Capture the cell that displays the provided text and extract its (x, y) central coordinate. 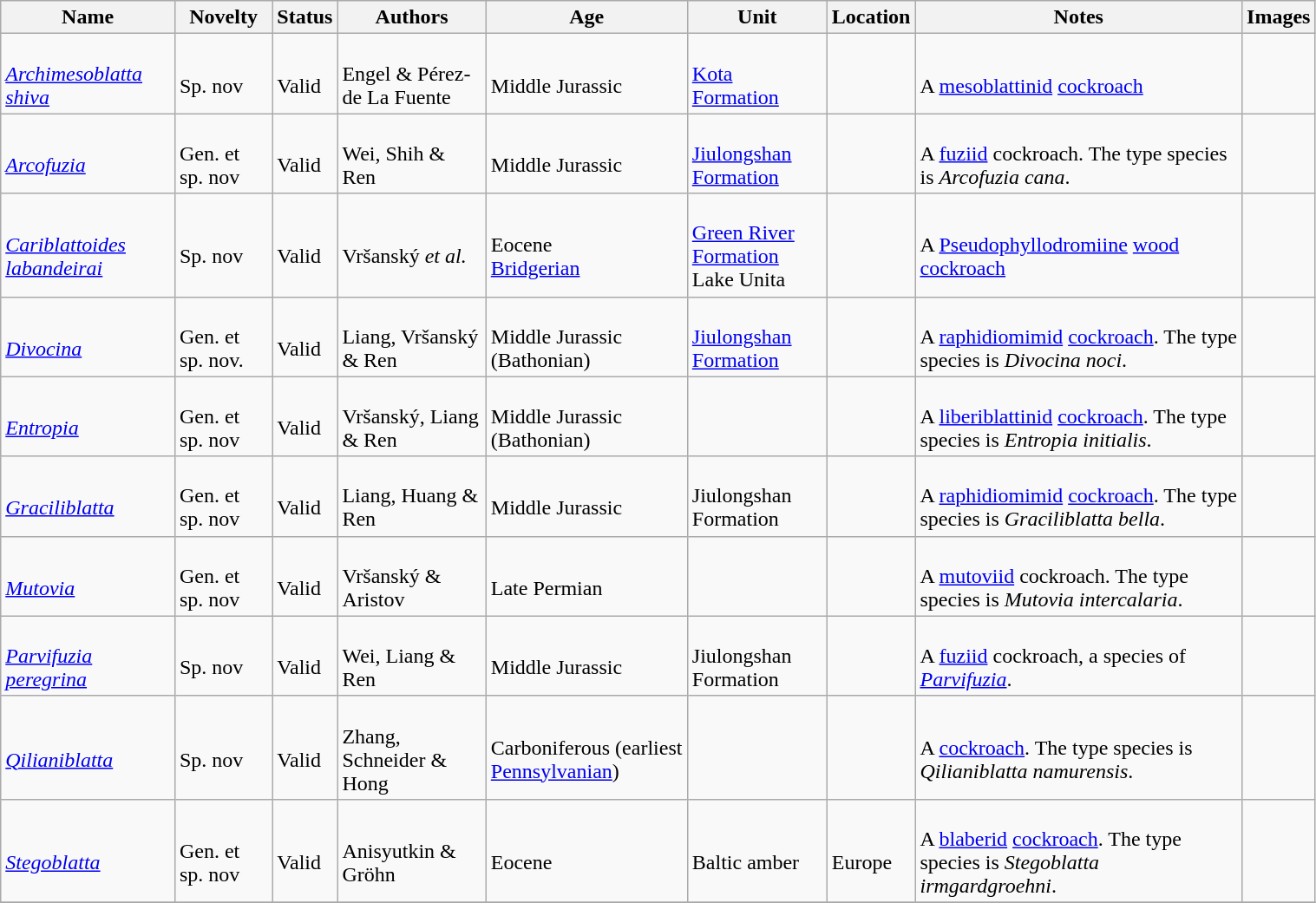
Divocina (88, 337)
Kota Formation (756, 74)
Vršanský et al. (411, 245)
Images (1279, 17)
A raphidiomimid cockroach. The type species is Graciliblatta bella. (1079, 496)
Authors (411, 17)
Eocene (586, 850)
Name (88, 17)
Anisyutkin & Gröhn (411, 850)
Engel & Pérez-de La Fuente (411, 74)
Vršanský, Liang & Ren (411, 416)
Liang, Huang & Ren (411, 496)
Liang, Vršanský & Ren (411, 337)
A raphidiomimid cockroach. The type species is Divocina noci. (1079, 337)
A mesoblattinid cockroach (1079, 74)
Baltic amber (756, 850)
A fuziid cockroach, a species of Parvifuzia. (1079, 656)
Arcofuzia (88, 154)
Cariblattoides labandeirai (88, 245)
A liberiblattinid cockroach. The type species is Entropia initialis. (1079, 416)
Qilianiblatta (88, 748)
Stegoblatta (88, 850)
Entropia (88, 416)
Parvifuzia peregrina (88, 656)
Notes (1079, 17)
Location (871, 17)
Novelty (223, 17)
A Pseudophyllodromiine wood cockroach (1079, 245)
Late Permian (586, 576)
Status (305, 17)
Archimesoblatta shiva (88, 74)
Unit (756, 17)
Vršanský & Aristov (411, 576)
A mutoviid cockroach. The type species is Mutovia intercalaria. (1079, 576)
Wei, Shih & Ren (411, 154)
Carboniferous (earliest Pennsylvanian) (586, 748)
A blaberid cockroach. The type species is Stegoblatta irmgardgroehni. (1079, 850)
Gen. et sp. nov. (223, 337)
A cockroach. The type species is Qilianiblatta namurensis. (1079, 748)
Age (586, 17)
Zhang, Schneider & Hong (411, 748)
Graciliblatta (88, 496)
Green River FormationLake Unita (756, 245)
Mutovia (88, 576)
Europe (871, 850)
Wei, Liang & Ren (411, 656)
EoceneBridgerian (586, 245)
A fuziid cockroach. The type species is Arcofuzia cana. (1079, 154)
